Detect which cell encompasses the target text, then output its [X, Y] center coordinate. 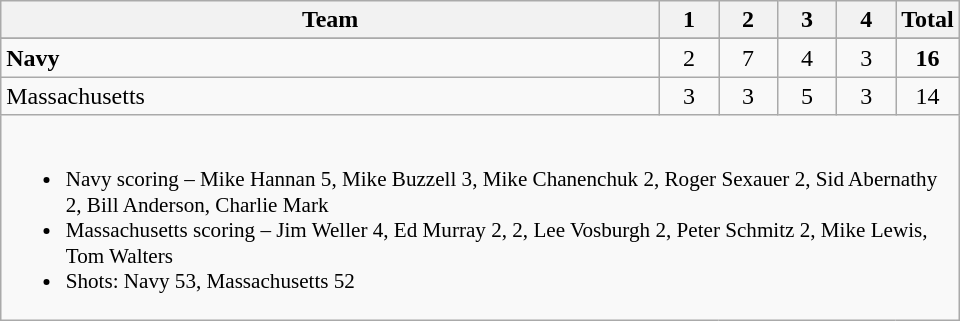
Total [928, 20]
7 [748, 58]
1 [688, 20]
Navy [330, 58]
Massachusetts [330, 96]
16 [928, 58]
Team [330, 20]
14 [928, 96]
5 [808, 96]
